For the text-containing cell, return its midpoint in [X, Y] coordinate format. 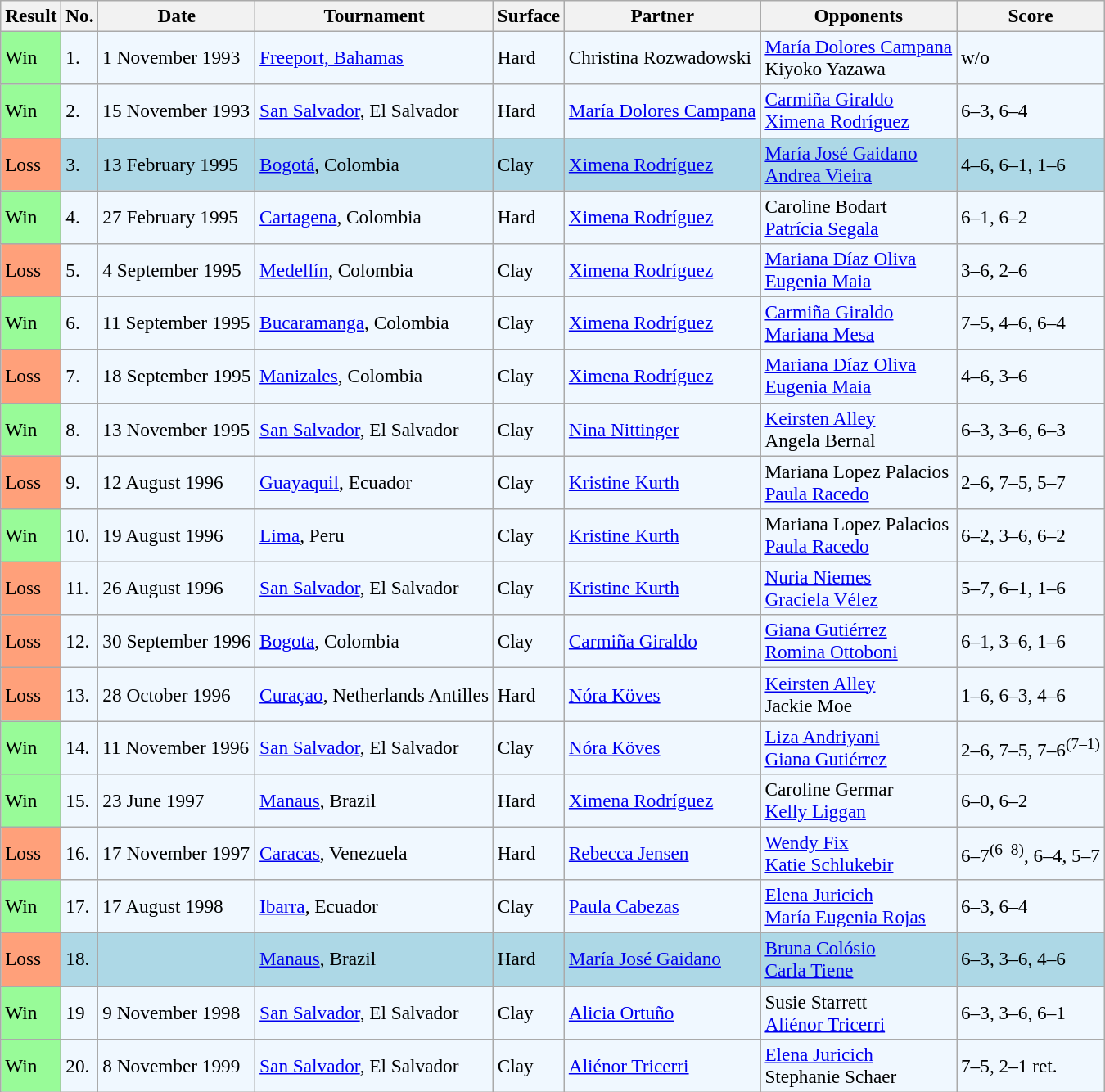
5. [80, 270]
15 November 1993 [177, 111]
8 November 1999 [177, 1066]
Freeport, Bahamas [375, 57]
Paula Cabezas [662, 907]
3–6, 2–6 [1031, 270]
Ibarra, Ecuador [375, 907]
9 November 1998 [177, 1012]
8. [80, 429]
María Dolores Campana Kiyoko Yazawa [859, 57]
Caroline Bodart Patrícia Segala [859, 216]
2–6, 7–5, 5–7 [1031, 481]
Wendy Fix Katie Schlukebir [859, 853]
Date [177, 16]
4–6, 3–6 [1031, 377]
6–2, 3–6, 6–2 [1031, 535]
4 September 1995 [177, 270]
23 June 1997 [177, 801]
2. [80, 111]
18 September 1995 [177, 377]
18. [80, 959]
Bogota, Colombia [375, 642]
Surface [529, 16]
1. [80, 57]
11 November 1996 [177, 747]
Caracas, Venezuela [375, 853]
6–3, 3–6, 6–3 [1031, 429]
Partner [662, 16]
María Dolores Campana [662, 111]
Alicia Ortuño [662, 1012]
Bucaramanga, Colombia [375, 323]
3. [80, 164]
Carmiña Giraldo Ximena Rodríguez [859, 111]
Opponents [859, 16]
13 November 1995 [177, 429]
6–7(6–8), 6–4, 5–7 [1031, 853]
13. [80, 694]
15. [80, 801]
Carmiña Giraldo [662, 642]
26 August 1996 [177, 588]
12. [80, 642]
16. [80, 853]
Manizales, Colombia [375, 377]
Elena Juricich Stephanie Schaer [859, 1066]
6. [80, 323]
Medellín, Colombia [375, 270]
Bruna Colósio Carla Tiene [859, 959]
w/o [1031, 57]
9. [80, 481]
5–7, 6–1, 1–6 [1031, 588]
28 October 1996 [177, 694]
4. [80, 216]
Result [31, 16]
Carmiña Giraldo Mariana Mesa [859, 323]
Caroline Germar Kelly Liggan [859, 801]
Curaçao, Netherlands Antilles [375, 694]
Keirsten Alley Angela Bernal [859, 429]
2–6, 7–5, 7–6(7–1) [1031, 747]
19 [80, 1012]
6–3, 3–6, 6–1 [1031, 1012]
7–5, 4–6, 6–4 [1031, 323]
6–0, 6–2 [1031, 801]
María José Gaidano Andrea Vieira [859, 164]
Liza Andriyani Giana Gutiérrez [859, 747]
6–3, 3–6, 4–6 [1031, 959]
17 August 1998 [177, 907]
María José Gaidano [662, 959]
Tournament [375, 16]
Nina Nittinger [662, 429]
1–6, 6–3, 4–6 [1031, 694]
11 September 1995 [177, 323]
14. [80, 747]
13 February 1995 [177, 164]
Score [1031, 16]
6–1, 3–6, 1–6 [1031, 642]
17 November 1997 [177, 853]
4–6, 6–1, 1–6 [1031, 164]
Aliénor Tricerri [662, 1066]
10. [80, 535]
Giana Gutiérrez Romina Ottoboni [859, 642]
11. [80, 588]
Nuria Niemes Graciela Vélez [859, 588]
Lima, Peru [375, 535]
Bogotá, Colombia [375, 164]
30 September 1996 [177, 642]
7. [80, 377]
Cartagena, Colombia [375, 216]
1 November 1993 [177, 57]
No. [80, 16]
7–5, 2–1 ret. [1031, 1066]
Guayaquil, Ecuador [375, 481]
Rebecca Jensen [662, 853]
27 February 1995 [177, 216]
19 August 1996 [177, 535]
Susie Starrett Aliénor Tricerri [859, 1012]
6–1, 6–2 [1031, 216]
20. [80, 1066]
Christina Rozwadowski [662, 57]
Elena Juricich María Eugenia Rojas [859, 907]
Keirsten Alley Jackie Moe [859, 694]
17. [80, 907]
12 August 1996 [177, 481]
